Identify which cell holds the provided text, then report its [x, y] central coordinate. 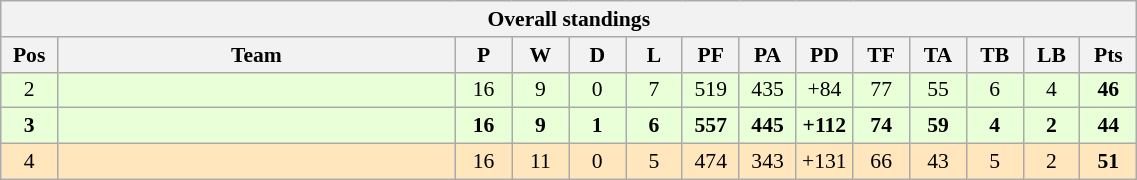
59 [938, 126]
+112 [824, 126]
435 [768, 90]
74 [882, 126]
11 [540, 162]
LB [1052, 55]
TF [882, 55]
66 [882, 162]
Team [257, 55]
+131 [824, 162]
44 [1108, 126]
L [654, 55]
+84 [824, 90]
Pos [30, 55]
46 [1108, 90]
PF [710, 55]
43 [938, 162]
1 [598, 126]
TA [938, 55]
77 [882, 90]
51 [1108, 162]
445 [768, 126]
PD [824, 55]
474 [710, 162]
W [540, 55]
PA [768, 55]
557 [710, 126]
TB [994, 55]
7 [654, 90]
55 [938, 90]
D [598, 55]
519 [710, 90]
3 [30, 126]
Pts [1108, 55]
Overall standings [569, 19]
343 [768, 162]
P [484, 55]
